Search for the cell housing the specified text and yield its [X, Y] center coordinate. 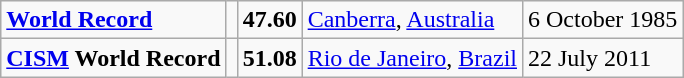
Canberra, Australia [412, 20]
47.60 [270, 20]
CISM World Record [114, 58]
6 October 1985 [602, 20]
22 July 2011 [602, 58]
Rio de Janeiro, Brazil [412, 58]
World Record [114, 20]
51.08 [270, 58]
